Capture the cell that displays the provided text and extract its [X, Y] central coordinate. 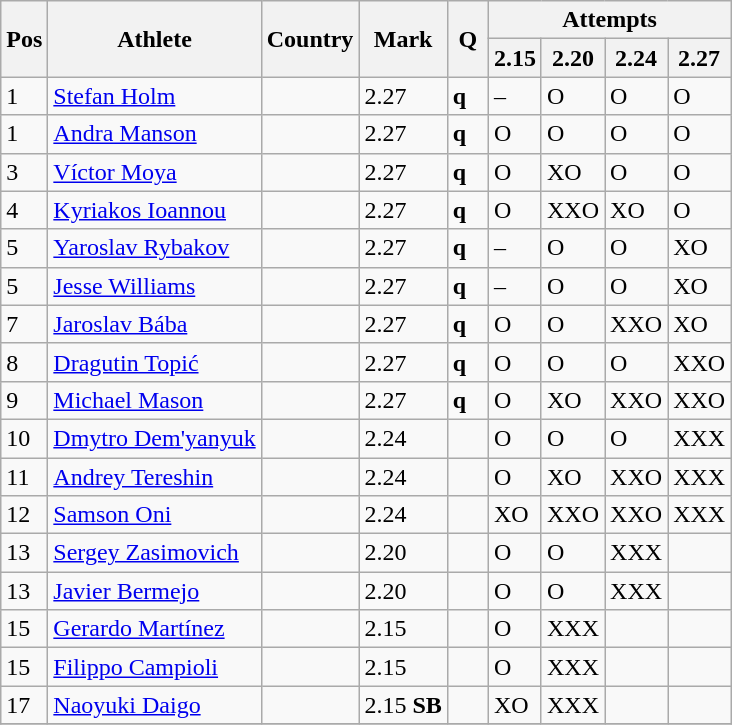
Andra Manson [154, 134]
2.15 SB [403, 705]
Q [468, 39]
12 [24, 515]
Samson Oni [154, 515]
7 [24, 324]
Stefan Holm [154, 96]
Michael Mason [154, 400]
Pos [24, 39]
Dragutin Topić [154, 362]
Dmytro Dem'yanyuk [154, 438]
17 [24, 705]
Sergey Zasimovich [154, 553]
Jaroslav Bába [154, 324]
11 [24, 477]
Mark [403, 39]
Yaroslav Rybakov [154, 248]
Naoyuki Daigo [154, 705]
Víctor Moya [154, 172]
Athlete [154, 39]
Attempts [609, 20]
8 [24, 362]
9 [24, 400]
Javier Bermejo [154, 591]
Filippo Campioli [154, 667]
Jesse Williams [154, 286]
Gerardo Martínez [154, 629]
4 [24, 210]
10 [24, 438]
Kyriakos Ioannou [154, 210]
3 [24, 172]
Andrey Tereshin [154, 477]
Country [310, 39]
